From the cell containing the given text, extract its center point as [X, Y] coordinate. 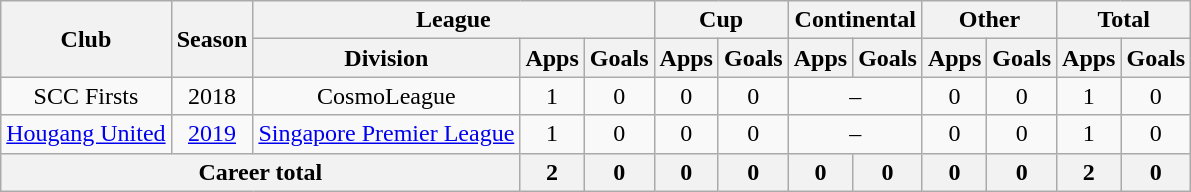
League [454, 20]
Total [1124, 20]
Division [386, 58]
Club [86, 39]
Cup [721, 20]
Career total [260, 172]
2019 [212, 134]
Continental [855, 20]
Season [212, 39]
SCC Firsts [86, 96]
Hougang United [86, 134]
2018 [212, 96]
CosmoLeague [386, 96]
Singapore Premier League [386, 134]
Other [989, 20]
